For the text-containing cell, return its midpoint in (x, y) coordinate format. 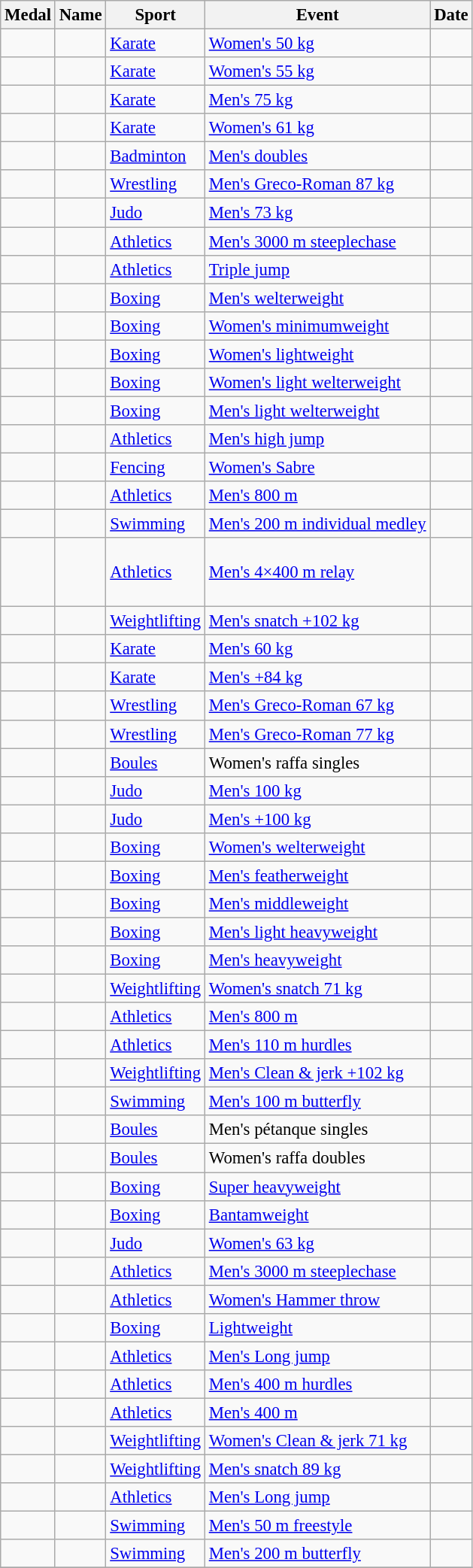
Men's +100 kg (317, 819)
Fencing (156, 467)
Sport (156, 15)
Women's light welterweight (317, 383)
Lightweight (317, 1328)
Men's light heavyweight (317, 932)
Men's 100 kg (317, 790)
Event (317, 15)
Men's snatch 89 kg (317, 1469)
Men's 73 kg (317, 213)
Women's minimumweight (317, 326)
Women's 50 kg (317, 44)
Men's welterweight (317, 298)
Women's raffa singles (317, 763)
Women's Clean & jerk 71 kg (317, 1441)
Men's middleweight (317, 904)
Women's Hammer throw (317, 1300)
Men's 60 kg (317, 649)
Bantamweight (317, 1215)
Men's 4×400 m relay (317, 572)
Men's 400 m hurdles (317, 1385)
Women's Sabre (317, 467)
Women's 55 kg (317, 71)
Men's Greco-Roman 67 kg (317, 706)
Men's 100 m butterfly (317, 1102)
Men's snatch +102 kg (317, 621)
Men's pétanque singles (317, 1130)
Men's Greco-Roman 87 kg (317, 184)
Men's 200 m individual medley (317, 524)
Men's featherweight (317, 875)
Women's 63 kg (317, 1243)
Triple jump (317, 269)
Men's 110 m hurdles (317, 1045)
Men's 200 m butterfly (317, 1554)
Badminton (156, 156)
Men's 75 kg (317, 100)
Men's heavyweight (317, 960)
Men's Greco-Roman 77 kg (317, 734)
Men's 50 m freestyle (317, 1526)
Medal (29, 15)
Women's lightweight (317, 354)
Women's raffa doubles (317, 1158)
Women's 61 kg (317, 128)
Women's welterweight (317, 848)
Men's +84 kg (317, 678)
Men's light welterweight (317, 411)
Women's snatch 71 kg (317, 989)
Name (80, 15)
Men's high jump (317, 439)
Men's Clean & jerk +102 kg (317, 1073)
Men's 400 m (317, 1412)
Men's doubles (317, 156)
Super heavyweight (317, 1187)
Date (451, 15)
